From the cell containing the given text, extract its center point as [x, y] coordinate. 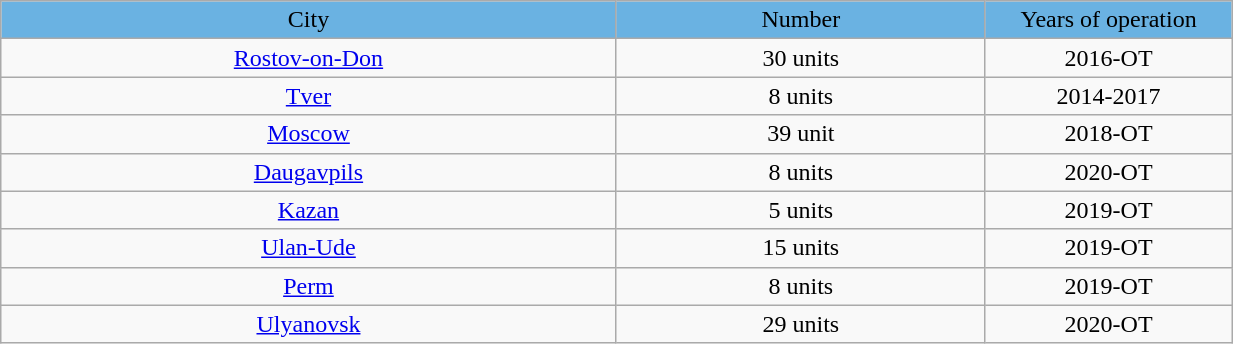
30 units [800, 58]
Tver [308, 96]
Years of operation [1108, 20]
Perm [308, 286]
Daugavpils [308, 172]
Number [800, 20]
39 unit [800, 134]
Moscow [308, 134]
City [308, 20]
5 units [800, 210]
15 units [800, 248]
2016-OT [1108, 58]
Rostov-on-Don [308, 58]
2014-2017 [1108, 96]
Ulyanovsk [308, 324]
Kazan [308, 210]
2018-OT [1108, 134]
29 units [800, 324]
Ulan-Ude [308, 248]
